Find where the given text appears and provide that cell's center as [x, y] coordinate. 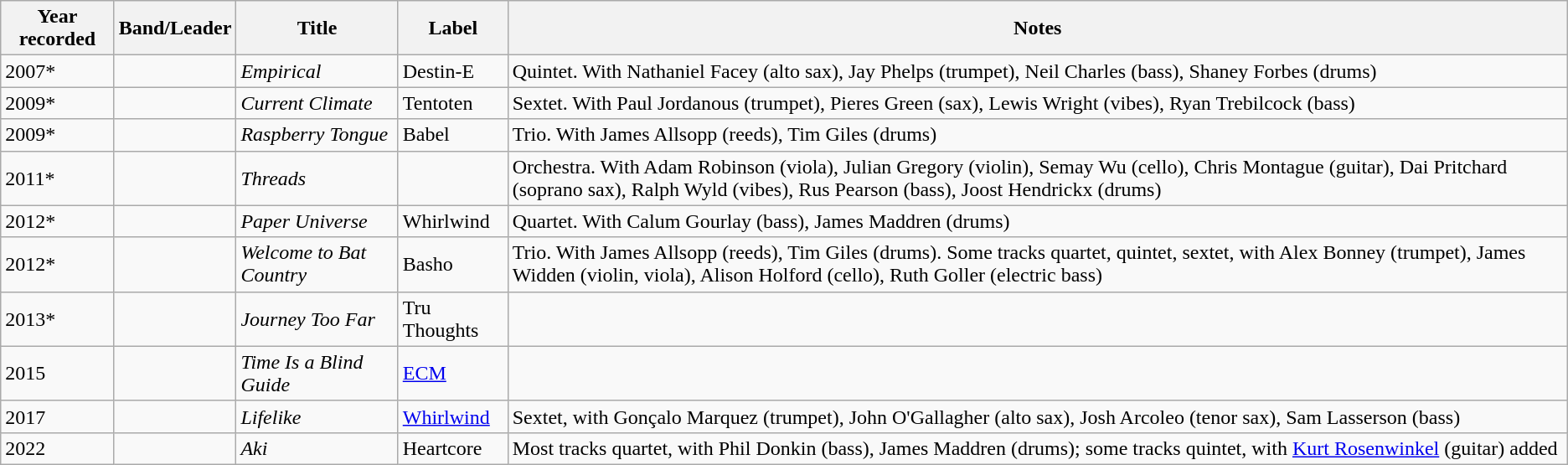
Most tracks quartet, with Phil Donkin (bass), James Maddren (drums); some tracks quintet, with Kurt Rosenwinkel (guitar) added [1037, 448]
Basho [452, 265]
2007* [57, 71]
Sextet, with Gonçalo Marquez (trumpet), John O'Gallagher (alto sax), Josh Arcoleo (tenor sax), Sam Lasserson (bass) [1037, 416]
2015 [57, 374]
Raspberry Tongue [317, 135]
2013* [57, 318]
Welcome to Bat Country [317, 265]
Threads [317, 178]
ECM [452, 374]
2022 [57, 448]
Label [452, 28]
Paper Universe [317, 221]
Empirical [317, 71]
Heartcore [452, 448]
Band/Leader [175, 28]
Quintet. With Nathaniel Facey (alto sax), Jay Phelps (trumpet), Neil Charles (bass), Shaney Forbes (drums) [1037, 71]
Sextet. With Paul Jordanous (trumpet), Pieres Green (sax), Lewis Wright (vibes), Ryan Trebilcock (bass) [1037, 103]
Notes [1037, 28]
2011* [57, 178]
Current Climate [317, 103]
Title [317, 28]
Year recorded [57, 28]
Destin-E [452, 71]
Babel [452, 135]
Tru Thoughts [452, 318]
Tentoten [452, 103]
Journey Too Far [317, 318]
2017 [57, 416]
Aki [317, 448]
Quartet. With Calum Gourlay (bass), James Maddren (drums) [1037, 221]
Time Is a Blind Guide [317, 374]
Trio. With James Allsopp (reeds), Tim Giles (drums) [1037, 135]
Lifelike [317, 416]
